Return the [X, Y] coordinate for the center point of the cell that contains the specified text.  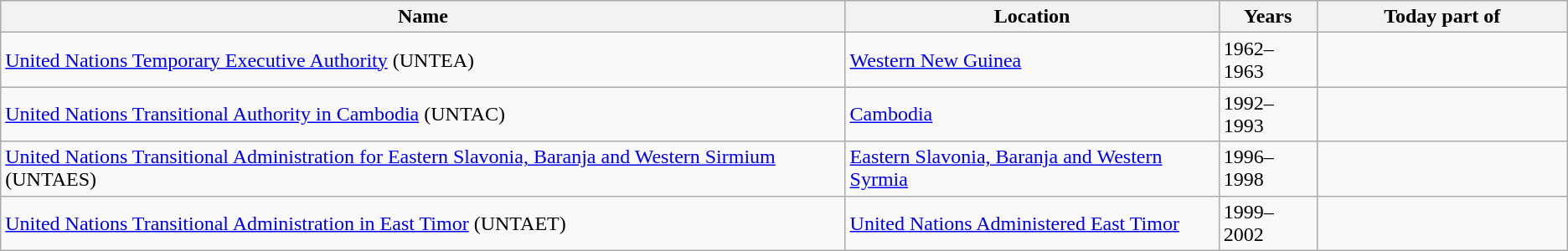
Name [423, 17]
United Nations Administered East Timor [1032, 223]
Today part of [1442, 17]
1992–1993 [1268, 114]
1999–2002 [1268, 223]
United Nations Transitional Administration in East Timor (UNTAET) [423, 223]
Eastern Slavonia, Baranja and Western Syrmia [1032, 169]
United Nations Transitional Authority in Cambodia (UNTAC) [423, 114]
Location [1032, 17]
Years [1268, 17]
1962–1963 [1268, 60]
United Nations Transitional Administration for Eastern Slavonia, Baranja and Western Sirmium (UNTAES) [423, 169]
Cambodia [1032, 114]
Western New Guinea [1032, 60]
1996–1998 [1268, 169]
United Nations Temporary Executive Authority (UNTEA) [423, 60]
